For the text-containing cell, return its midpoint in (x, y) coordinate format. 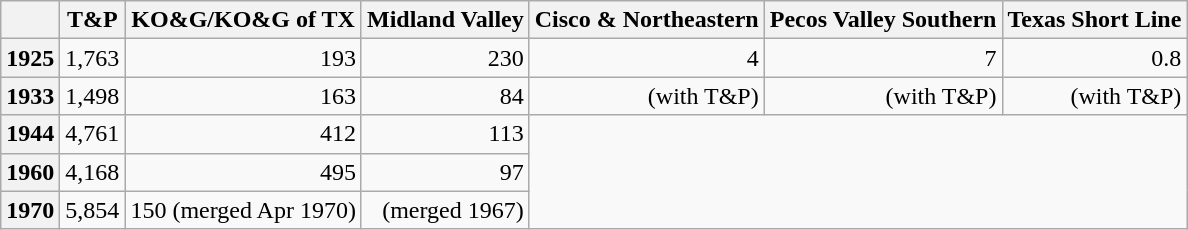
0.8 (1094, 58)
7 (883, 58)
1944 (30, 134)
5,854 (92, 210)
4 (646, 58)
163 (244, 96)
Texas Short Line (1094, 20)
412 (244, 134)
193 (244, 58)
1,763 (92, 58)
1970 (30, 210)
1,498 (92, 96)
4,168 (92, 172)
150 (merged Apr 1970) (244, 210)
(merged 1967) (445, 210)
Pecos Valley Southern (883, 20)
4,761 (92, 134)
1960 (30, 172)
84 (445, 96)
Cisco & Northeastern (646, 20)
Midland Valley (445, 20)
113 (445, 134)
KO&G/KO&G of TX (244, 20)
1933 (30, 96)
495 (244, 172)
97 (445, 172)
T&P (92, 20)
230 (445, 58)
1925 (30, 58)
